Find where the given text appears and provide that cell's center as [X, Y] coordinate. 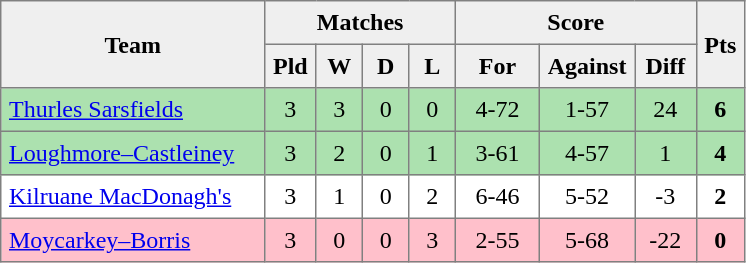
Score [576, 23]
L [432, 66]
4 [720, 153]
4-72 [497, 110]
4-57 [586, 153]
Thurles Sarsfields [133, 110]
Matches [360, 23]
W [339, 66]
Against [586, 66]
Pld [290, 66]
24 [666, 110]
5-68 [586, 240]
-3 [666, 197]
Kilruane MacDonagh's [133, 197]
3-61 [497, 153]
For [497, 66]
Moycarkey–Borris [133, 240]
-22 [666, 240]
1-57 [586, 110]
Diff [666, 66]
5-52 [586, 197]
6 [720, 110]
6-46 [497, 197]
2-55 [497, 240]
Loughmore–Castleiney [133, 153]
Pts [720, 44]
Team [133, 44]
D [385, 66]
